From the cell containing the given text, extract its center point as (X, Y) coordinate. 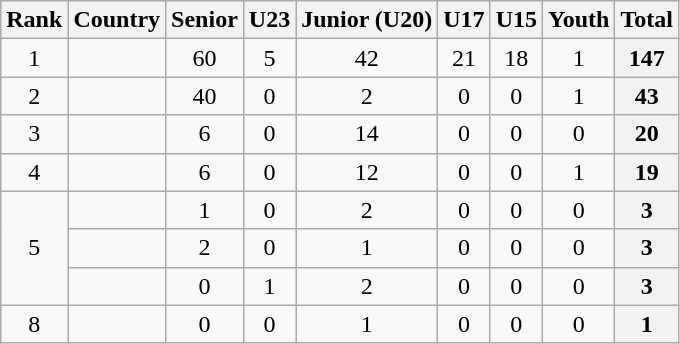
42 (367, 58)
18 (516, 58)
43 (647, 96)
60 (205, 58)
Youth (579, 20)
147 (647, 58)
20 (647, 134)
12 (367, 172)
U23 (269, 20)
19 (647, 172)
Rank (34, 20)
Total (647, 20)
40 (205, 96)
Senior (205, 20)
Country (117, 20)
8 (34, 324)
U15 (516, 20)
14 (367, 134)
4 (34, 172)
21 (464, 58)
Junior (U20) (367, 20)
U17 (464, 20)
